Locate the cell with the specified text and output its [x, y] center coordinate. 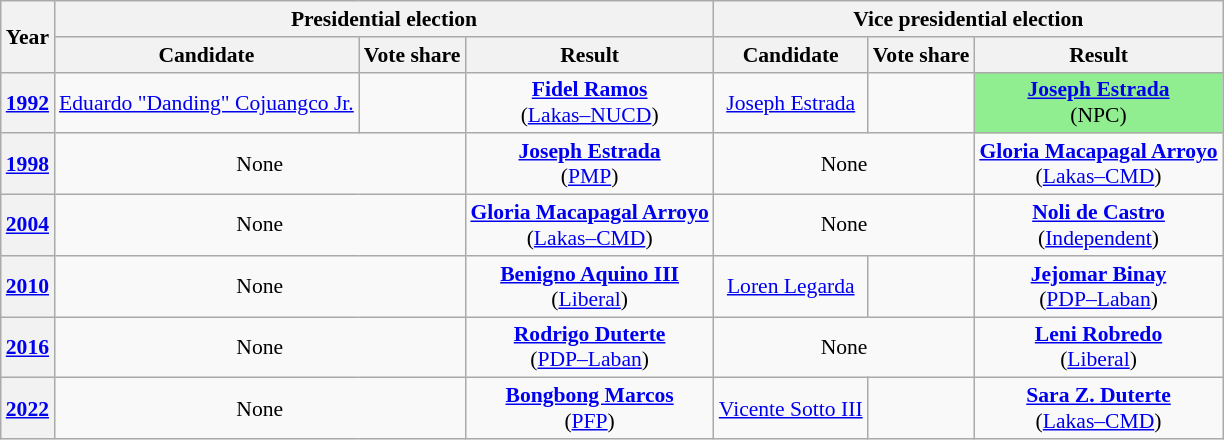
Vice presidential election [968, 19]
Bongbong Marcos(PFP) [589, 408]
Sara Z. Duterte(Lakas–CMD) [1098, 408]
1998 [28, 164]
Jejomar Binay(PDP–Laban) [1098, 286]
Year [28, 36]
Noli de Castro(Independent) [1098, 226]
Eduardo "Danding" Cojuangco Jr. [206, 102]
Benigno Aquino III(Liberal) [589, 286]
Presidential election [384, 19]
2010 [28, 286]
Fidel Ramos(Lakas–NUCD) [589, 102]
2022 [28, 408]
Joseph Estrada [791, 102]
2004 [28, 226]
Leni Robredo(Liberal) [1098, 348]
Vicente Sotto III [791, 408]
2016 [28, 348]
Joseph Estrada(NPC) [1098, 102]
Loren Legarda [791, 286]
1992 [28, 102]
Joseph Estrada(PMP) [589, 164]
Rodrigo Duterte(PDP–Laban) [589, 348]
